Extract the [x, y] coordinate from the center of the cell holding the provided text.  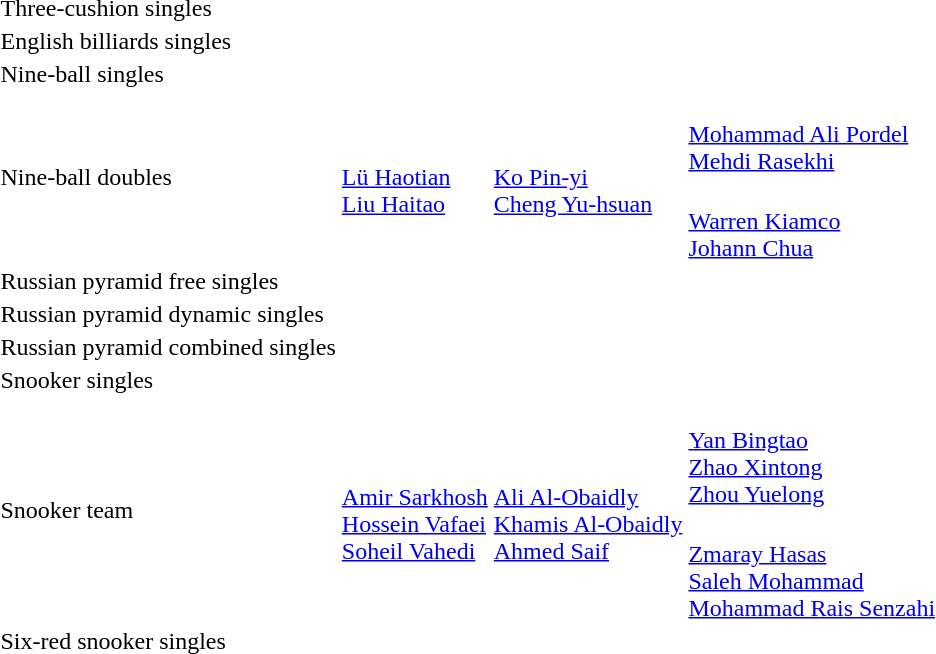
Amir SarkhoshHossein VafaeiSoheil Vahedi [414, 510]
Lü HaotianLiu Haitao [414, 178]
Ko Pin-yiCheng Yu-hsuan [588, 178]
Ali Al-ObaidlyKhamis Al-ObaidlyAhmed Saif [588, 510]
